Locate the cell with the specified text and output its [X, Y] center coordinate. 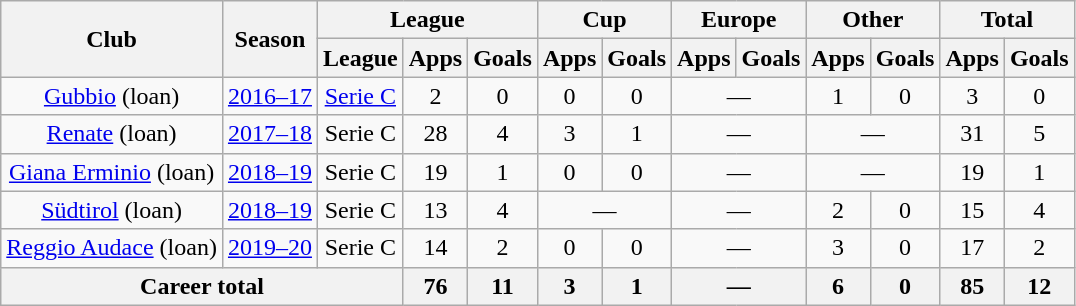
85 [972, 286]
Europe [739, 20]
Südtirol (loan) [112, 210]
17 [972, 248]
Club [112, 39]
5 [1039, 134]
Total [1007, 20]
2017–18 [270, 134]
Renate (loan) [112, 134]
Other [873, 20]
2016–17 [270, 96]
Reggio Audace (loan) [112, 248]
12 [1039, 286]
Gubbio (loan) [112, 96]
11 [503, 286]
15 [972, 210]
14 [435, 248]
13 [435, 210]
28 [435, 134]
31 [972, 134]
76 [435, 286]
Season [270, 39]
Giana Erminio (loan) [112, 172]
Career total [202, 286]
2019–20 [270, 248]
6 [838, 286]
Cup [604, 20]
